Extract the [X, Y] coordinate from the center of the cell holding the provided text.  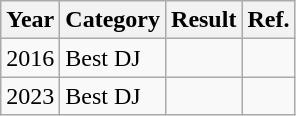
Ref. [268, 20]
2016 [30, 58]
Category [113, 20]
Result [204, 20]
2023 [30, 96]
Year [30, 20]
